Provide the (x, y) coordinate of the cell's center where the given text is located.  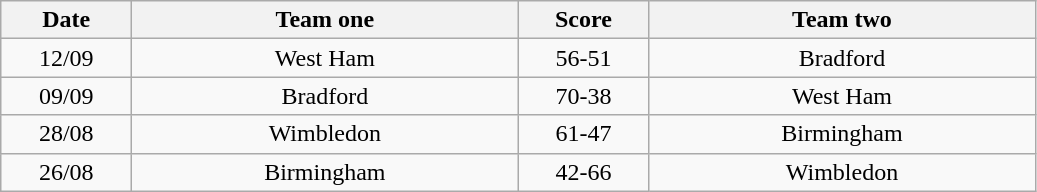
Date (66, 20)
Team one (325, 20)
26/08 (66, 172)
56-51 (584, 58)
42-66 (584, 172)
61-47 (584, 134)
09/09 (66, 96)
28/08 (66, 134)
Score (584, 20)
70-38 (584, 96)
Team two (842, 20)
12/09 (66, 58)
